Return the (x, y) coordinate for the center point of the cell that contains the specified text.  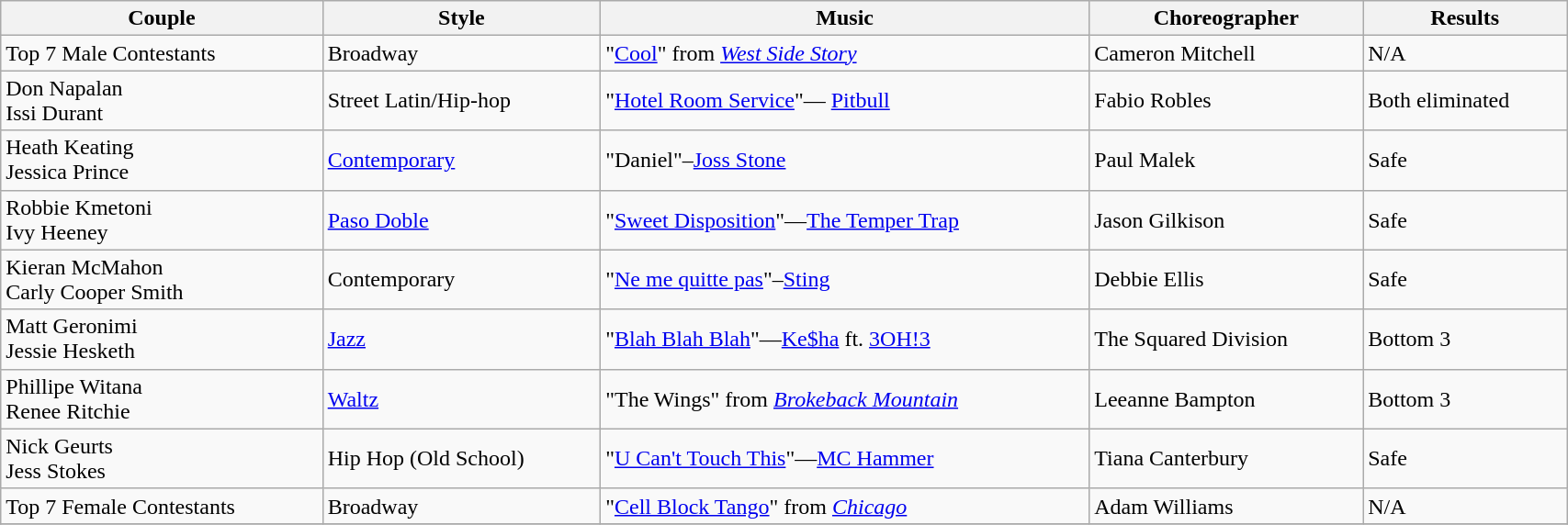
Robbie Kmetoni Ivy Heeney (162, 220)
Paul Malek (1226, 160)
Heath Keating Jessica Prince (162, 160)
Jason Gilkison (1226, 220)
"The Wings" from Brokeback Mountain (845, 398)
Both eliminated (1465, 101)
Hip Hop (Old School) (461, 459)
Adam Williams (1226, 506)
Music (845, 18)
Tiana Canterbury (1226, 459)
Phillipe Witana Renee Ritchie (162, 398)
Debbie Ellis (1226, 279)
Paso Doble (461, 220)
"Hotel Room Service"— Pitbull (845, 101)
"Ne me quitte pas"–Sting (845, 279)
"Cool" from West Side Story (845, 53)
Matt Geronimi Jessie Hesketh (162, 340)
Jazz (461, 340)
Kieran McMahon Carly Cooper Smith (162, 279)
Leeanne Bampton (1226, 398)
"U Can't Touch This"—MC Hammer (845, 459)
"Sweet Disposition"—The Temper Trap (845, 220)
Waltz (461, 398)
Choreographer (1226, 18)
The Squared Division (1226, 340)
Street Latin/Hip-hop (461, 101)
Results (1465, 18)
"Blah Blah Blah"—Ke$ha ft. 3OH!3 (845, 340)
Top 7 Female Contestants (162, 506)
Fabio Robles (1226, 101)
Don Napalan Issi Durant (162, 101)
Nick Geurts Jess Stokes (162, 459)
Style (461, 18)
"Cell Block Tango" from Chicago (845, 506)
"Daniel"–Joss Stone (845, 160)
Cameron Mitchell (1226, 53)
Top 7 Male Contestants (162, 53)
Couple (162, 18)
